Determine the [x, y] coordinate at the center of the cell enclosing the given text.  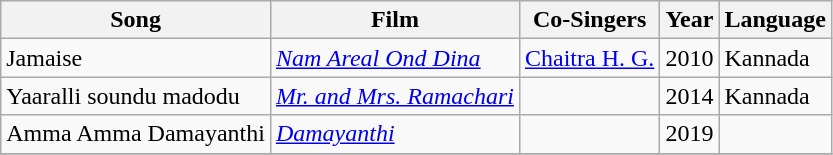
Damayanthi [394, 134]
Chaitra H. G. [589, 58]
2019 [690, 134]
Yaaralli soundu madodu [136, 96]
Co-Singers [589, 20]
Jamaise [136, 58]
Amma Amma Damayanthi [136, 134]
Nam Areal Ond Dina [394, 58]
Mr. and Mrs. Ramachari [394, 96]
2010 [690, 58]
Year [690, 20]
Language [775, 20]
2014 [690, 96]
Song [136, 20]
Film [394, 20]
